Detect which cell encompasses the target text, then output its [x, y] center coordinate. 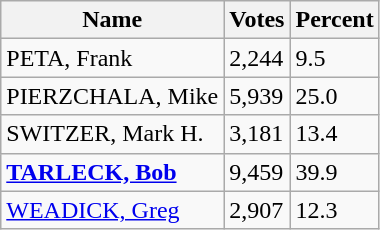
WEADICK, Greg [112, 210]
13.4 [334, 134]
9.5 [334, 58]
3,181 [257, 134]
25.0 [334, 96]
2,244 [257, 58]
PIERZCHALA, Mike [112, 96]
PETA, Frank [112, 58]
9,459 [257, 172]
SWITZER, Mark H. [112, 134]
2,907 [257, 210]
TARLECK, Bob [112, 172]
5,939 [257, 96]
Name [112, 20]
Votes [257, 20]
39.9 [334, 172]
Percent [334, 20]
12.3 [334, 210]
